Determine the [X, Y] coordinate at the center of the cell enclosing the given text.  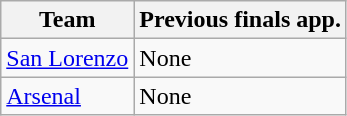
San Lorenzo [68, 58]
Team [68, 20]
Previous finals app. [240, 20]
Arsenal [68, 96]
